Output the [x, y] coordinate of the center of the cell containing the given text.  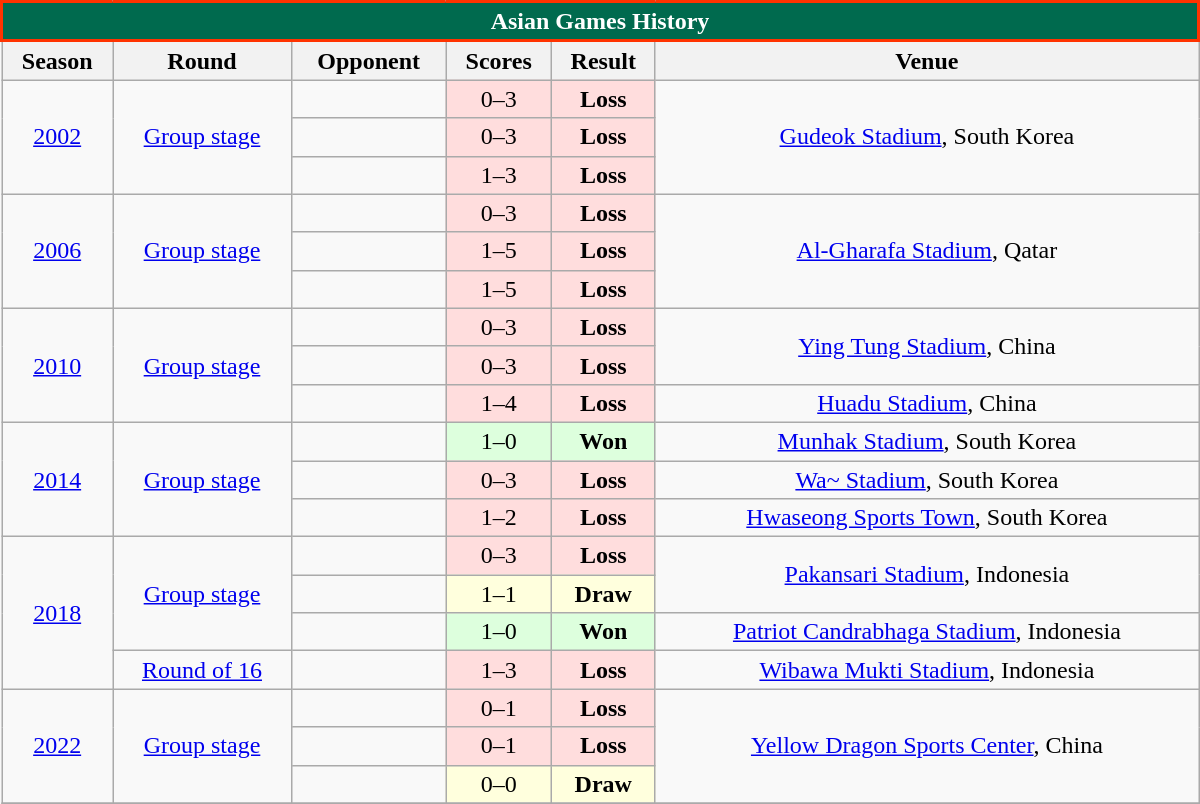
2022 [58, 746]
Wibawa Mukti Stadium, Indonesia [926, 670]
Season [58, 60]
Result [603, 60]
Ying Tung Stadium, China [926, 346]
2014 [58, 479]
1–2 [498, 518]
Opponent [368, 60]
Gudeok Stadium, South Korea [926, 137]
Wa~ Stadium, South Korea [926, 479]
Asian Games History [600, 22]
Yellow Dragon Sports Center, China [926, 746]
Patriot Candrabhaga Stadium, Indonesia [926, 632]
Pakansari Stadium, Indonesia [926, 575]
2010 [58, 365]
0–0 [498, 784]
Round [202, 60]
Huadu Stadium, China [926, 403]
Al-Gharafa Stadium, Qatar [926, 251]
2002 [58, 137]
1–1 [498, 594]
Munhak Stadium, South Korea [926, 441]
Hwaseong Sports Town, South Korea [926, 518]
Round of 16 [202, 670]
1–4 [498, 403]
2018 [58, 613]
Venue [926, 60]
Scores [498, 60]
2006 [58, 251]
